Capture the cell that displays the provided text and extract its (x, y) central coordinate. 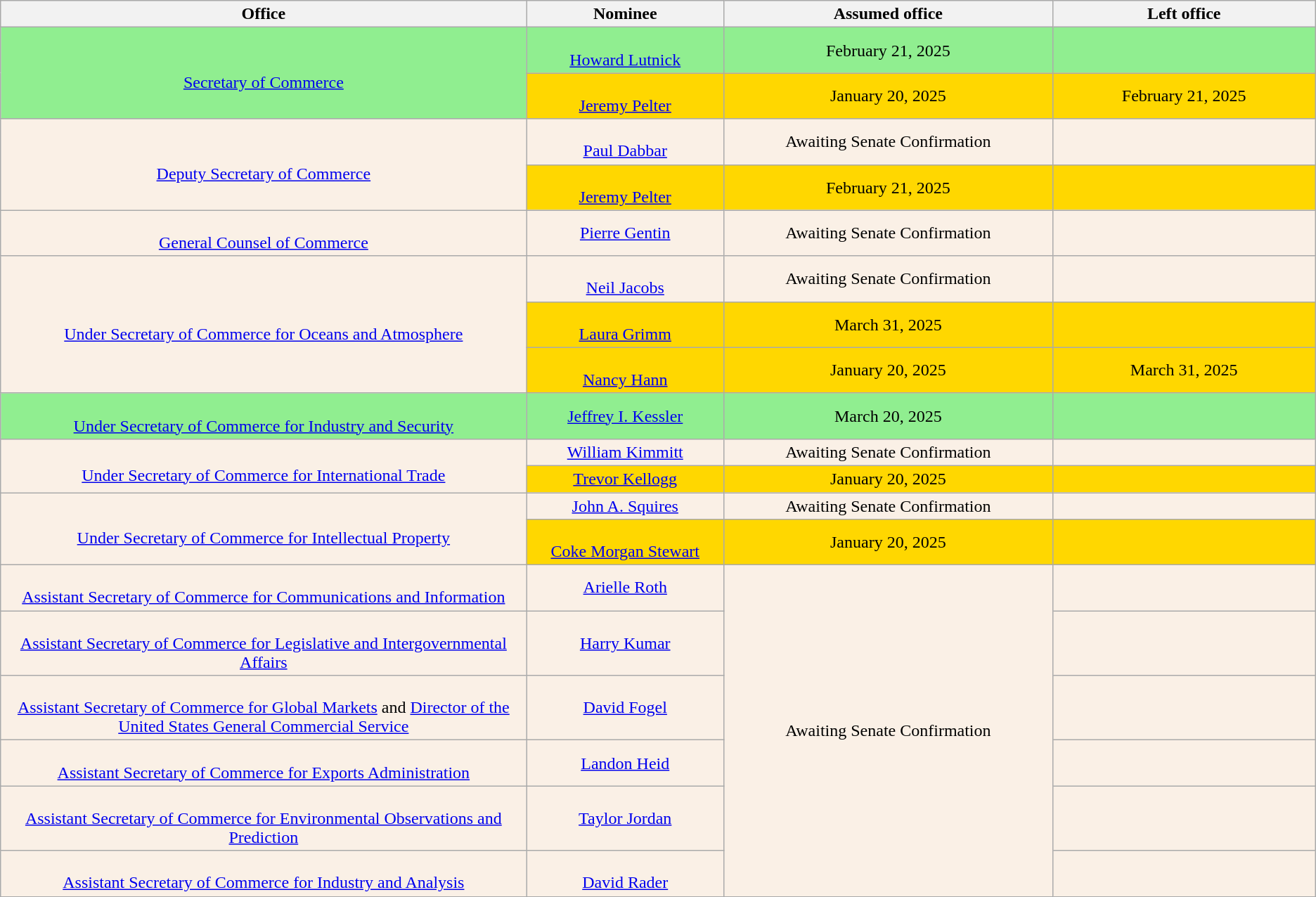
Under Secretary of Commerce for International Trade (264, 465)
Jeffrey I. Kessler (626, 416)
David Fogel (626, 708)
Trevor Kellogg (626, 479)
Taylor Jordan (626, 818)
Left office (1184, 14)
Secretary of Commerce (264, 73)
Pierre Gentin (626, 233)
Assistant Secretary of Commerce for Legislative and Intergovernmental Affairs (264, 643)
Coke Morgan Stewart (626, 543)
Assistant Secretary of Commerce for Communications and Information (264, 588)
Laura Grimm (626, 325)
John A. Squires (626, 505)
March 20, 2025 (889, 416)
Assumed office (889, 14)
Arielle Roth (626, 588)
Harry Kumar (626, 643)
William Kimmitt (626, 452)
Howard Lutnick (626, 51)
Assistant Secretary of Commerce for Exports Administration (264, 763)
Landon Heid (626, 763)
Office (264, 14)
Assistant Secretary of Commerce for Global Markets and Director of the United States General Commercial Service (264, 708)
Under Secretary of Commerce for Intellectual Property (264, 529)
Paul Dabbar (626, 142)
David Rader (626, 873)
Under Secretary of Commerce for Oceans and Atmosphere (264, 325)
Assistant Secretary of Commerce for Industry and Analysis (264, 873)
General Counsel of Commerce (264, 233)
Deputy Secretary of Commerce (264, 164)
Nancy Hann (626, 370)
Nominee (626, 14)
Neil Jacobs (626, 278)
Under Secretary of Commerce for Industry and Security (264, 416)
Assistant Secretary of Commerce for Environmental Observations and Prediction (264, 818)
